Extract the (x, y) coordinate from the center of the cell holding the provided text.  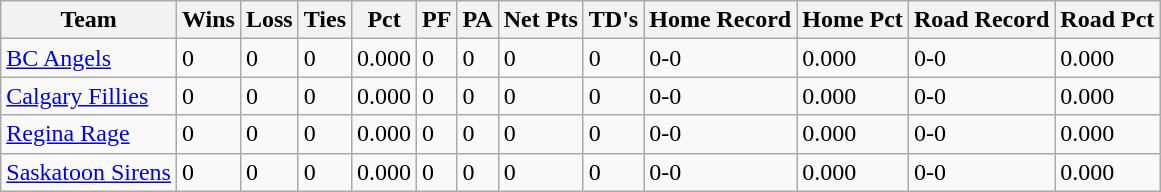
TD's (613, 20)
Road Pct (1108, 20)
Calgary Fillies (89, 96)
Wins (208, 20)
PA (478, 20)
Regina Rage (89, 134)
Net Pts (540, 20)
Team (89, 20)
Road Record (981, 20)
Home Record (720, 20)
Loss (269, 20)
Saskatoon Sirens (89, 172)
Pct (384, 20)
PF (437, 20)
Ties (324, 20)
BC Angels (89, 58)
Home Pct (853, 20)
